Return [X, Y] of the center of cell containing provided text 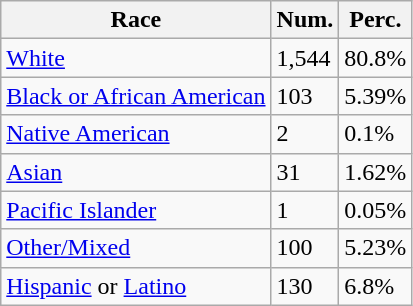
2 [305, 134]
Pacific Islander [136, 210]
1,544 [305, 58]
31 [305, 172]
0.1% [376, 134]
Perc. [376, 20]
103 [305, 96]
80.8% [376, 58]
100 [305, 248]
Race [136, 20]
Asian [136, 172]
1 [305, 210]
1.62% [376, 172]
Black or African American [136, 96]
0.05% [376, 210]
6.8% [376, 286]
130 [305, 286]
Native American [136, 134]
White [136, 58]
5.39% [376, 96]
Num. [305, 20]
5.23% [376, 248]
Hispanic or Latino [136, 286]
Other/Mixed [136, 248]
